Locate the cell with the specified text and output its [X, Y] center coordinate. 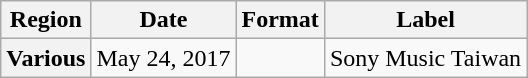
Date [164, 20]
Region [46, 20]
Various [46, 58]
May 24, 2017 [164, 58]
Sony Music Taiwan [425, 58]
Label [425, 20]
Format [280, 20]
